Find where the given text appears and provide that cell's center as (X, Y) coordinate. 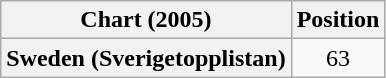
Chart (2005) (146, 20)
63 (338, 58)
Position (338, 20)
Sweden (Sverigetopplistan) (146, 58)
